Scan for the cell matching the given text and deliver its (X, Y) coordinate at center. 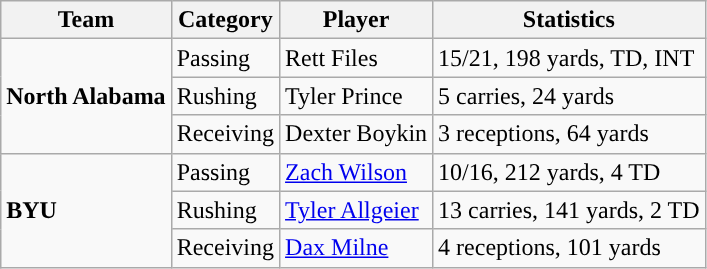
Category (225, 20)
5 carries, 24 yards (570, 96)
13 carries, 141 yards, 2 TD (570, 210)
4 receptions, 101 yards (570, 248)
Dexter Boykin (356, 134)
10/16, 212 yards, 4 TD (570, 172)
3 receptions, 64 yards (570, 134)
Tyler Allgeier (356, 210)
North Alabama (86, 96)
Tyler Prince (356, 96)
Zach Wilson (356, 172)
Statistics (570, 20)
15/21, 198 yards, TD, INT (570, 58)
Rett Files (356, 58)
Team (86, 20)
Player (356, 20)
BYU (86, 210)
Dax Milne (356, 248)
